Output the (X, Y) coordinate of the center of the cell containing the given text.  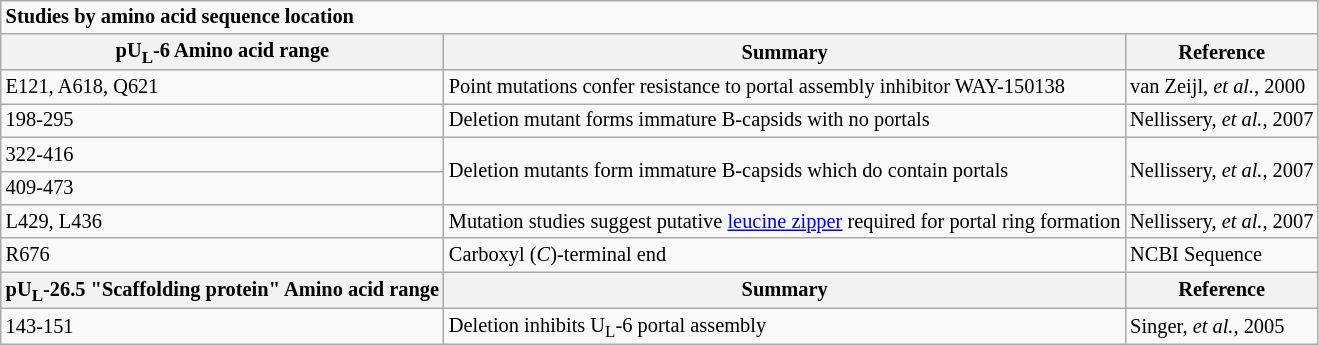
198-295 (222, 121)
Deletion mutants form immature B-capsids which do contain portals (784, 170)
Studies by amino acid sequence location (660, 17)
143-151 (222, 326)
pUL-26.5 "Scaffolding protein" Amino acid range (222, 290)
Mutation studies suggest putative leucine zipper required for portal ring formation (784, 222)
van Zeijl, et al., 2000 (1222, 87)
pUL-6 Amino acid range (222, 52)
Deletion inhibits UL-6 portal assembly (784, 326)
NCBI Sequence (1222, 255)
Point mutations confer resistance to portal assembly inhibitor WAY-150138 (784, 87)
Carboxyl (C)-terminal end (784, 255)
Deletion mutant forms immature B-capsids with no portals (784, 121)
409-473 (222, 188)
322-416 (222, 154)
Singer, et al., 2005 (1222, 326)
L429, L436 (222, 222)
R676 (222, 255)
E121, A618, Q621 (222, 87)
